Pinpoint the cell where the given text exists, returning its (X, Y) midpoint coordinate. 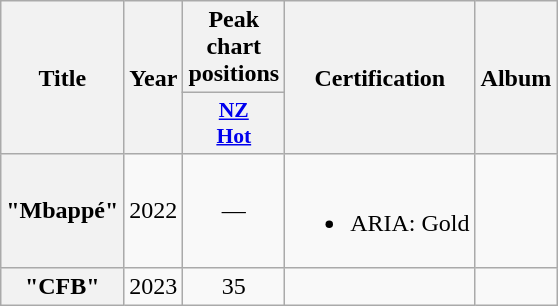
ARIA: Gold (380, 210)
Peak chart positions (234, 47)
Title (62, 78)
"Mbappé" (62, 210)
"CFB" (62, 286)
NZHot (234, 124)
Year (154, 78)
Album (516, 78)
2023 (154, 286)
35 (234, 286)
Certification (380, 78)
— (234, 210)
2022 (154, 210)
